Return [x, y] of the center of cell containing provided text 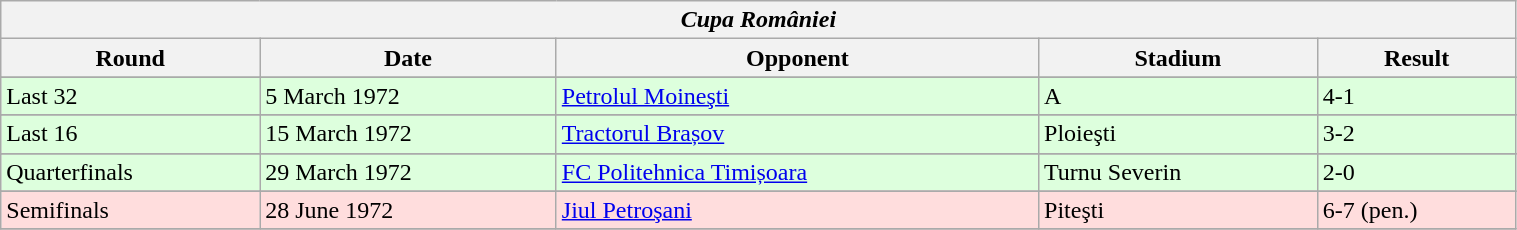
Semifinals [130, 210]
Last 32 [130, 96]
2-0 [1416, 172]
Piteşti [1178, 210]
Tractorul Brașov [797, 134]
Jiul Petroşani [797, 210]
Stadium [1178, 58]
Result [1416, 58]
Ploieşti [1178, 134]
29 March 1972 [408, 172]
Opponent [797, 58]
Cupa României [758, 20]
Date [408, 58]
A [1178, 96]
5 March 1972 [408, 96]
Petrolul Moineşti [797, 96]
FC Politehnica Timișoara [797, 172]
Round [130, 58]
Turnu Severin [1178, 172]
28 June 1972 [408, 210]
15 March 1972 [408, 134]
4-1 [1416, 96]
Last 16 [130, 134]
Quarterfinals [130, 172]
3-2 [1416, 134]
6-7 (pen.) [1416, 210]
